Identify which cell holds the provided text, then report its [X, Y] central coordinate. 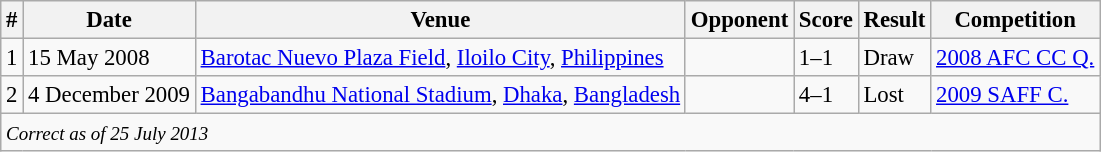
4–1 [826, 95]
Bangabandhu National Stadium, Dhaka, Bangladesh [440, 95]
2009 SAFF C. [1016, 95]
15 May 2008 [110, 58]
Draw [894, 58]
1 [12, 58]
2 [12, 95]
Result [894, 20]
1–1 [826, 58]
4 December 2009 [110, 95]
Opponent [739, 20]
# [12, 20]
Competition [1016, 20]
Correct as of 25 July 2013 [550, 133]
2008 AFC CC Q. [1016, 58]
Venue [440, 20]
Score [826, 20]
Date [110, 20]
Barotac Nuevo Plaza Field, Iloilo City, Philippines [440, 58]
Lost [894, 95]
